Extract the (x, y) coordinate from the center of the cell holding the provided text.  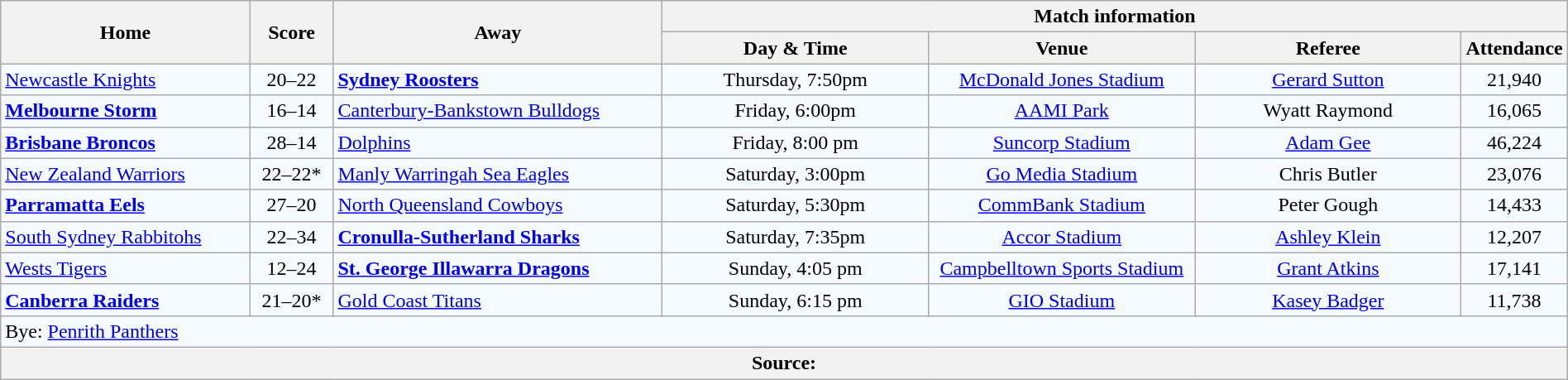
Suncorp Stadium (1062, 142)
AAMI Park (1062, 111)
Friday, 6:00pm (796, 111)
Gerard Sutton (1328, 79)
Match information (1115, 17)
Peter Gough (1328, 205)
Cronulla-Sutherland Sharks (498, 237)
Melbourne Storm (126, 111)
Source: (784, 363)
Chris Butler (1328, 174)
Go Media Stadium (1062, 174)
46,224 (1514, 142)
Accor Stadium (1062, 237)
Attendance (1514, 48)
Grant Atkins (1328, 268)
22–34 (291, 237)
20–22 (291, 79)
Saturday, 7:35pm (796, 237)
Sunday, 6:15 pm (796, 300)
New Zealand Warriors (126, 174)
Venue (1062, 48)
Gold Coast Titans (498, 300)
Sydney Roosters (498, 79)
Canterbury-Bankstown Bulldogs (498, 111)
Saturday, 5:30pm (796, 205)
Brisbane Broncos (126, 142)
17,141 (1514, 268)
Home (126, 32)
Campbelltown Sports Stadium (1062, 268)
CommBank Stadium (1062, 205)
Wyatt Raymond (1328, 111)
Referee (1328, 48)
21,940 (1514, 79)
Day & Time (796, 48)
Kasey Badger (1328, 300)
Score (291, 32)
Manly Warringah Sea Eagles (498, 174)
12,207 (1514, 237)
Canberra Raiders (126, 300)
23,076 (1514, 174)
Saturday, 3:00pm (796, 174)
Away (498, 32)
14,433 (1514, 205)
16,065 (1514, 111)
Adam Gee (1328, 142)
GIO Stadium (1062, 300)
McDonald Jones Stadium (1062, 79)
16–14 (291, 111)
22–22* (291, 174)
Dolphins (498, 142)
Wests Tigers (126, 268)
Friday, 8:00 pm (796, 142)
11,738 (1514, 300)
Newcastle Knights (126, 79)
North Queensland Cowboys (498, 205)
South Sydney Rabbitohs (126, 237)
St. George Illawarra Dragons (498, 268)
28–14 (291, 142)
12–24 (291, 268)
Parramatta Eels (126, 205)
Sunday, 4:05 pm (796, 268)
21–20* (291, 300)
Ashley Klein (1328, 237)
Thursday, 7:50pm (796, 79)
27–20 (291, 205)
Bye: Penrith Panthers (784, 331)
